Scan for the cell matching the given text and deliver its (x, y) coordinate at center. 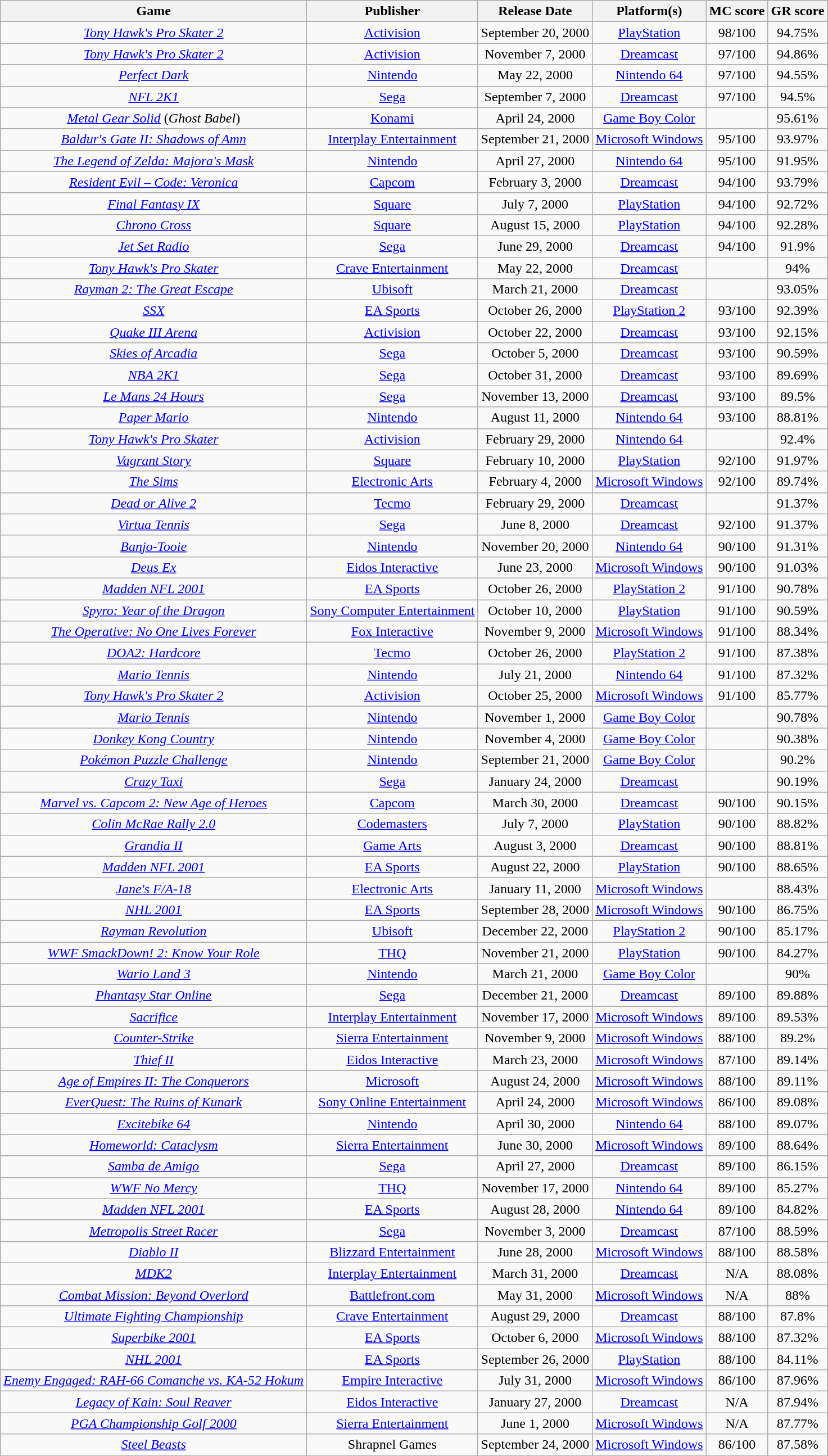
November 4, 2000 (535, 739)
Thief II (154, 1060)
Sony Computer Entertainment (392, 610)
Diablo II (154, 1252)
89.74% (798, 482)
August 24, 2000 (535, 1081)
October 6, 2000 (535, 1338)
November 21, 2000 (535, 953)
October 22, 2000 (535, 332)
Vagrant Story (154, 460)
Age of Empires II: The Conquerors (154, 1081)
October 25, 2000 (535, 696)
88.59% (798, 1231)
Homeworld: Cataclysm (154, 1145)
91.31% (798, 546)
December 22, 2000 (535, 931)
PGA Championship Golf 2000 (154, 1423)
92.15% (798, 332)
Metal Gear Solid (Ghost Babel) (154, 118)
Virtua Tennis (154, 524)
95.61% (798, 118)
Wario Land 3 (154, 974)
August 15, 2000 (535, 225)
January 11, 2000 (535, 888)
December 21, 2000 (535, 996)
Marvel vs. Capcom 2: New Age of Heroes (154, 803)
88.43% (798, 888)
98/100 (737, 33)
91.9% (798, 246)
October 31, 2000 (535, 375)
Enemy Engaged: RAH-66 Comanche vs. KA-52 Hokum (154, 1381)
Quake III Arena (154, 332)
NBA 2K1 (154, 375)
June 30, 2000 (535, 1145)
Dead or Alive 2 (154, 503)
87.8% (798, 1317)
WWF SmackDown! 2: Know Your Role (154, 953)
March 31, 2000 (535, 1273)
92.4% (798, 439)
94.5% (798, 97)
Spyro: Year of the Dragon (154, 610)
Samba de Amigo (154, 1166)
Battlefront.com (392, 1295)
August 3, 2000 (535, 845)
The Sims (154, 482)
88% (798, 1295)
87.96% (798, 1381)
89.11% (798, 1081)
Platform(s) (649, 11)
Rayman 2: The Great Escape (154, 290)
Colin McRae Rally 2.0 (154, 824)
87.38% (798, 653)
November 3, 2000 (535, 1231)
Publisher (392, 11)
93.79% (798, 182)
88.82% (798, 824)
Phantasy Star Online (154, 996)
Metropolis Street Racer (154, 1231)
84.11% (798, 1359)
Combat Mission: Beyond Overlord (154, 1295)
Pokémon Puzzle Challenge (154, 760)
Konami (392, 118)
91.03% (798, 567)
84.82% (798, 1209)
Ultimate Fighting Championship (154, 1317)
Final Fantasy IX (154, 204)
August 28, 2000 (535, 1209)
85.27% (798, 1188)
88.34% (798, 632)
90.38% (798, 739)
June 8, 2000 (535, 524)
Deus Ex (154, 567)
89.14% (798, 1060)
January 24, 2000 (535, 781)
GR score (798, 11)
February 3, 2000 (535, 182)
94% (798, 268)
85.17% (798, 931)
90% (798, 974)
September 28, 2000 (535, 910)
EverQuest: The Ruins of Kunark (154, 1102)
April 30, 2000 (535, 1124)
Game Arts (392, 845)
Microsoft (392, 1081)
Jet Set Radio (154, 246)
Shrapnel Games (392, 1445)
June 28, 2000 (535, 1252)
93.97% (798, 139)
87.58% (798, 1445)
August 11, 2000 (535, 418)
87.77% (798, 1423)
Le Mans 24 Hours (154, 396)
July 31, 2000 (535, 1381)
Steel Beasts (154, 1445)
July 21, 2000 (535, 675)
Paper Mario (154, 418)
September 24, 2000 (535, 1445)
Counter-Strike (154, 1038)
May 31, 2000 (535, 1295)
February 4, 2000 (535, 482)
March 30, 2000 (535, 803)
June 1, 2000 (535, 1423)
NFL 2K1 (154, 97)
94.55% (798, 75)
Resident Evil – Code: Veronica (154, 182)
90.2% (798, 760)
November 13, 2000 (535, 396)
Codemasters (392, 824)
Sacrifice (154, 1017)
89.07% (798, 1124)
March 23, 2000 (535, 1060)
MDK2 (154, 1273)
Legacy of Kain: Soul Reaver (154, 1402)
90.19% (798, 781)
92.28% (798, 225)
94.75% (798, 33)
October 10, 2000 (535, 610)
93.05% (798, 290)
SSX (154, 311)
Skies of Arcadia (154, 354)
The Legend of Zelda: Majora's Mask (154, 161)
89.2% (798, 1038)
November 1, 2000 (535, 717)
Donkey Kong Country (154, 739)
88.64% (798, 1145)
Blizzard Entertainment (392, 1252)
94.86% (798, 54)
Rayman Revolution (154, 931)
January 27, 2000 (535, 1402)
Perfect Dark (154, 75)
November 20, 2000 (535, 546)
Excitebike 64 (154, 1124)
92.72% (798, 204)
August 29, 2000 (535, 1317)
Chrono Cross (154, 225)
89.5% (798, 396)
DOA2: Hardcore (154, 653)
MC score (737, 11)
91.95% (798, 161)
September 20, 2000 (535, 33)
Empire Interactive (392, 1381)
92.39% (798, 311)
September 26, 2000 (535, 1359)
Fox Interactive (392, 632)
October 5, 2000 (535, 354)
86.15% (798, 1166)
WWF No Mercy (154, 1188)
89.08% (798, 1102)
84.27% (798, 953)
June 23, 2000 (535, 567)
August 22, 2000 (535, 867)
The Operative: No One Lives Forever (154, 632)
November 7, 2000 (535, 54)
88.65% (798, 867)
Jane's F/A-18 (154, 888)
September 7, 2000 (535, 97)
86.75% (798, 910)
Game (154, 11)
February 10, 2000 (535, 460)
Baldur's Gate II: Shadows of Amn (154, 139)
88.08% (798, 1273)
June 29, 2000 (535, 246)
89.69% (798, 375)
Superbike 2001 (154, 1338)
89.53% (798, 1017)
88.58% (798, 1252)
Grandia II (154, 845)
87.94% (798, 1402)
91.97% (798, 460)
89.88% (798, 996)
Release Date (535, 11)
Crazy Taxi (154, 781)
Banjo-Tooie (154, 546)
90.15% (798, 803)
Sony Online Entertainment (392, 1102)
85.77% (798, 696)
